Return (X, Y) of the center of cell containing provided text 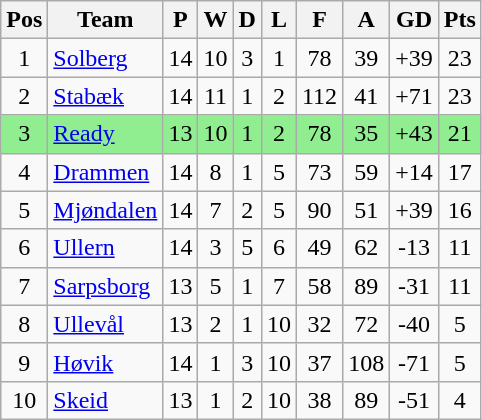
-71 (414, 362)
+71 (414, 96)
D (247, 20)
49 (319, 248)
+14 (414, 172)
A (366, 20)
Mjøndalen (106, 210)
90 (319, 210)
Høvik (106, 362)
F (319, 20)
17 (460, 172)
112 (319, 96)
58 (319, 286)
16 (460, 210)
-13 (414, 248)
62 (366, 248)
W (216, 20)
Ready (106, 134)
Drammen (106, 172)
9 (24, 362)
Sarpsborg (106, 286)
32 (319, 324)
Stabæk (106, 96)
GD (414, 20)
Team (106, 20)
35 (366, 134)
Pts (460, 20)
59 (366, 172)
-31 (414, 286)
Pos (24, 20)
72 (366, 324)
38 (319, 400)
-51 (414, 400)
51 (366, 210)
L (278, 20)
Solberg (106, 58)
P (180, 20)
Ullern (106, 248)
-40 (414, 324)
39 (366, 58)
37 (319, 362)
Skeid (106, 400)
+43 (414, 134)
73 (319, 172)
Ullevål (106, 324)
108 (366, 362)
41 (366, 96)
21 (460, 134)
